For the text-containing cell, return its midpoint in (X, Y) coordinate format. 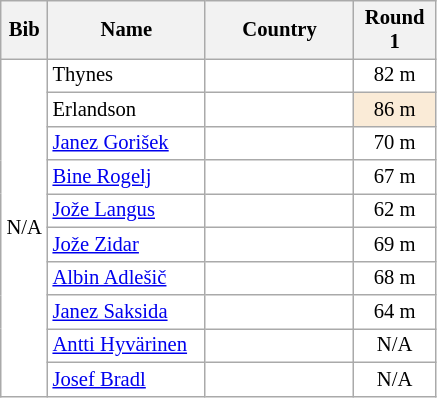
Jože Langus (127, 210)
86 m (394, 109)
Bine Rogelj (127, 177)
Janez Saksida (127, 311)
62 m (394, 210)
Round 1 (394, 29)
Thynes (127, 75)
68 m (394, 278)
Jože Zidar (127, 244)
64 m (394, 311)
Albin Adlešič (127, 278)
Name (127, 29)
70 m (394, 143)
82 m (394, 75)
Erlandson (127, 109)
69 m (394, 244)
Country (280, 29)
Janez Gorišek (127, 143)
Antti Hyvärinen (127, 345)
Bib (24, 29)
67 m (394, 177)
Josef Bradl (127, 379)
